Locate the cell with the specified text and output its [x, y] center coordinate. 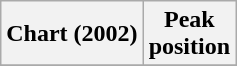
Peakposition [189, 34]
Chart (2002) [72, 34]
